Capture the cell that displays the provided text and extract its (X, Y) central coordinate. 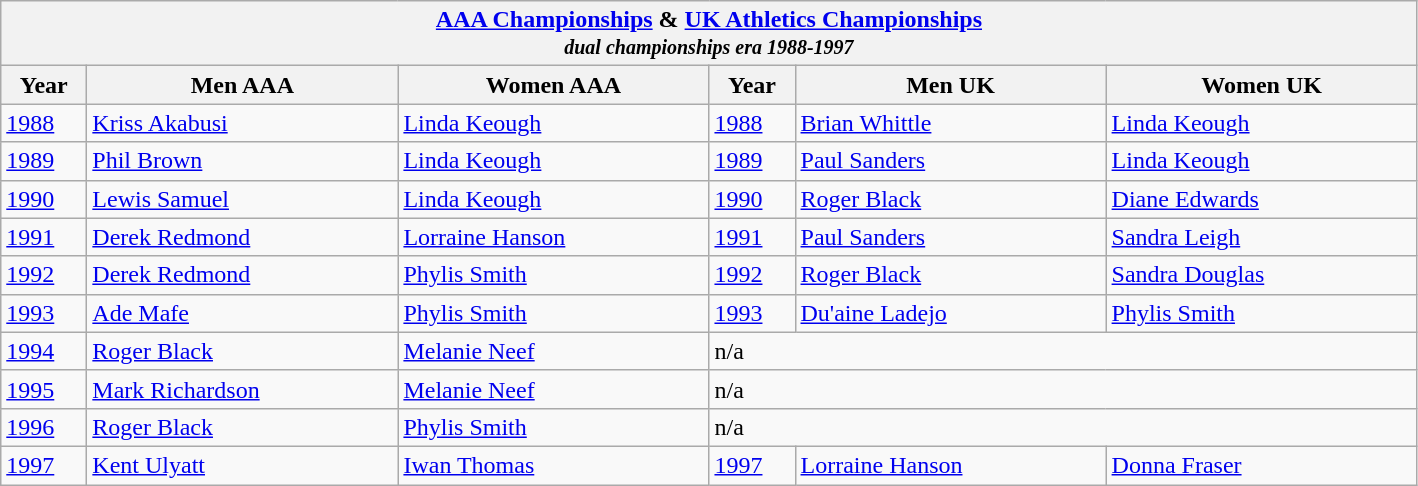
1994 (44, 351)
Women AAA (554, 85)
Ade Mafe (242, 313)
Sandra Leigh (1262, 237)
AAA Championships & UK Athletics Championshipsdual championships era 1988-1997 (709, 34)
Kriss Akabusi (242, 123)
1995 (44, 389)
Phil Brown (242, 161)
Donna Fraser (1262, 465)
Men UK (950, 85)
Iwan Thomas (554, 465)
Lewis Samuel (242, 199)
Mark Richardson (242, 389)
Kent Ulyatt (242, 465)
Du'aine Ladejo (950, 313)
Diane Edwards (1262, 199)
Brian Whittle (950, 123)
Women UK (1262, 85)
Sandra Douglas (1262, 275)
Men AAA (242, 85)
1996 (44, 427)
